Identify which cell holds the provided text, then report its (x, y) central coordinate. 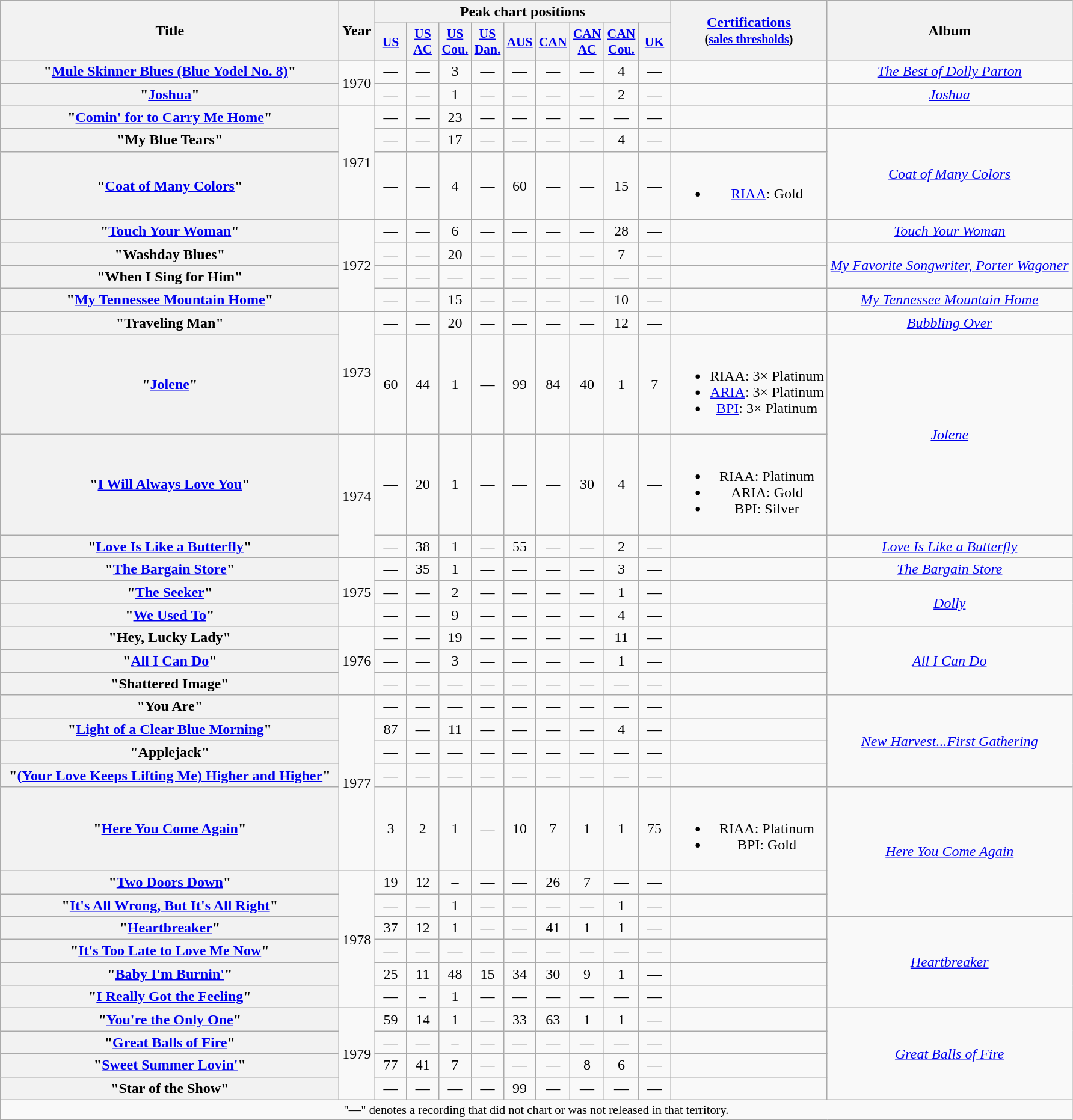
My Favorite Songwriter, Porter Wagoner (949, 265)
USDan. (487, 42)
"(Your Love Keeps Lifting Me) Higher and Higher" (170, 775)
"Shattered Image" (170, 684)
"The Seeker" (170, 592)
23 (455, 117)
Certifications(sales thresholds) (749, 30)
"Jolene" (170, 385)
"I Will Always Love You" (170, 485)
38 (422, 546)
RIAA: 3× PlatinumARIA: 3× PlatinumBPI: 3× Platinum (749, 385)
25 (391, 974)
33 (520, 1020)
"Joshua" (170, 94)
Here You Come Again (949, 851)
"My Tennessee Mountain Home" (170, 299)
The Best of Dolly Parton (949, 72)
"Coat of Many Colors" (170, 185)
55 (520, 546)
"My Blue Tears" (170, 140)
Great Balls of Fire (949, 1054)
40 (587, 385)
UK (654, 42)
Jolene (949, 435)
RIAA: PlatinumBPI: Gold (749, 828)
All I Can Do (949, 661)
Touch Your Woman (949, 231)
1972 (357, 265)
"I Really Got the Feeling" (170, 997)
26 (553, 882)
"Light of a Clear Blue Morning" (170, 729)
1973 (357, 373)
"The Bargain Store" (170, 569)
CANCou. (622, 42)
"All I Can Do" (170, 661)
59 (391, 1020)
1974 (357, 497)
Love Is Like a Butterfly (949, 546)
US (391, 42)
1976 (357, 661)
"Applejack" (170, 752)
"Sweet Summer Lovin'" (170, 1065)
"—" denotes a recording that did not chart or was not released in that territory. (536, 1110)
Title (170, 30)
"Touch Your Woman" (170, 231)
84 (553, 385)
USCou. (455, 42)
87 (391, 729)
New Harvest...First Gathering (949, 741)
"Heartbreaker" (170, 928)
28 (622, 231)
Peak chart positions (523, 12)
Year (357, 30)
75 (654, 828)
48 (455, 974)
"It's Too Late to Love Me Now" (170, 951)
Album (949, 30)
1977 (357, 783)
35 (422, 569)
My Tennessee Mountain Home (949, 299)
RIAA: PlatinumARIA: GoldBPI: Silver (749, 485)
1979 (357, 1054)
CANAC (587, 42)
"We Used To" (170, 615)
77 (391, 1065)
"You Are" (170, 706)
Coat of Many Colors (949, 174)
Dolly (949, 604)
44 (422, 385)
"You're the Only One" (170, 1020)
63 (553, 1020)
"Baby I'm Burnin'" (170, 974)
14 (422, 1020)
"Love Is Like a Butterfly" (170, 546)
1975 (357, 592)
CAN (553, 42)
"Star of the Show" (170, 1088)
"Great Balls of Fire" (170, 1042)
"Washday Blues" (170, 254)
AUS (520, 42)
"Traveling Man" (170, 323)
Bubbling Over (949, 323)
"Comin' for to Carry Me Home" (170, 117)
1978 (357, 939)
"When I Sing for Him" (170, 277)
1971 (357, 162)
Joshua (949, 94)
34 (520, 974)
"Mule Skinner Blues (Blue Yodel No. 8)" (170, 72)
Heartbreaker (949, 962)
The Bargain Store (949, 569)
"Two Doors Down" (170, 882)
37 (391, 928)
8 (587, 1065)
"Hey, Lucky Lady" (170, 638)
"Here You Come Again" (170, 828)
1970 (357, 83)
USAC (422, 42)
17 (455, 140)
RIAA: Gold (749, 185)
"It's All Wrong, But It's All Right" (170, 905)
